Identify which cell holds the provided text, then report its [x, y] central coordinate. 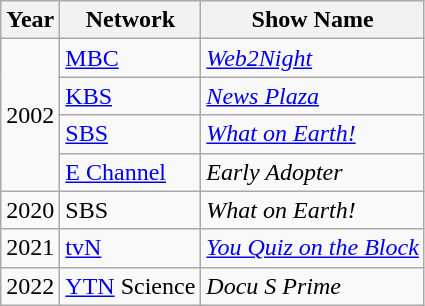
YTN Science [130, 286]
MBC [130, 58]
You Quiz on the Block [313, 248]
KBS [130, 96]
Year [30, 20]
2022 [30, 286]
Show Name [313, 20]
News Plaza [313, 96]
E Channel [130, 172]
Network [130, 20]
2021 [30, 248]
Web2Night [313, 58]
2002 [30, 115]
Early Adopter [313, 172]
2020 [30, 210]
Docu S Prime [313, 286]
tvN [130, 248]
